Locate the cell with the specified text and output its (X, Y) center coordinate. 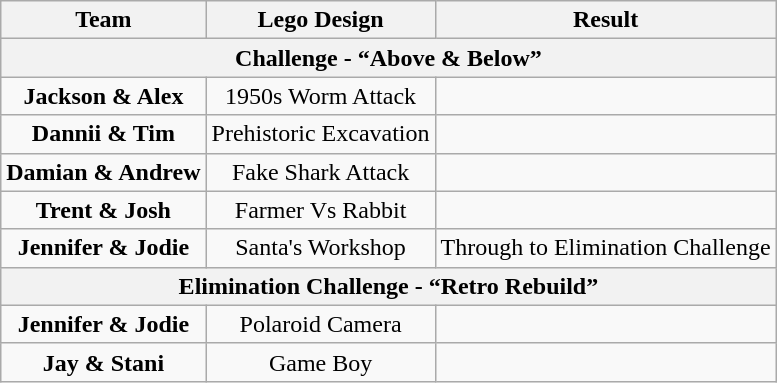
Result (606, 20)
1950s Worm Attack (320, 96)
Trent & Josh (104, 210)
Dannii & Tim (104, 134)
Team (104, 20)
Farmer Vs Rabbit (320, 210)
Elimination Challenge - “Retro Rebuild” (388, 286)
Jackson & Alex (104, 96)
Fake Shark Attack (320, 172)
Polaroid Camera (320, 324)
Challenge - “Above & Below” (388, 58)
Jay & Stani (104, 362)
Lego Design (320, 20)
Santa's Workshop (320, 248)
Prehistoric Excavation (320, 134)
Through to Elimination Challenge (606, 248)
Damian & Andrew (104, 172)
Game Boy (320, 362)
